Search for the cell housing the specified text and yield its [X, Y] center coordinate. 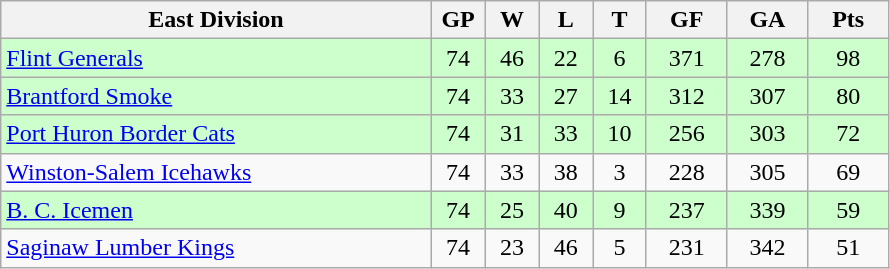
10 [620, 134]
342 [768, 248]
Port Huron Border Cats [216, 134]
Saginaw Lumber Kings [216, 248]
69 [848, 172]
Winston-Salem Icehawks [216, 172]
38 [566, 172]
14 [620, 96]
256 [686, 134]
31 [512, 134]
6 [620, 58]
40 [566, 210]
B. C. Icemen [216, 210]
371 [686, 58]
22 [566, 58]
5 [620, 248]
9 [620, 210]
72 [848, 134]
278 [768, 58]
303 [768, 134]
GF [686, 20]
Brantford Smoke [216, 96]
312 [686, 96]
GP [458, 20]
27 [566, 96]
237 [686, 210]
307 [768, 96]
305 [768, 172]
3 [620, 172]
W [512, 20]
59 [848, 210]
Pts [848, 20]
98 [848, 58]
231 [686, 248]
80 [848, 96]
L [566, 20]
23 [512, 248]
25 [512, 210]
GA [768, 20]
228 [686, 172]
339 [768, 210]
T [620, 20]
East Division [216, 20]
Flint Generals [216, 58]
51 [848, 248]
